Extract the (X, Y) coordinate from the center of the cell holding the provided text.  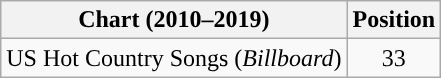
US Hot Country Songs (Billboard) (174, 58)
33 (394, 58)
Chart (2010–2019) (174, 20)
Position (394, 20)
